Pinpoint the cell where the given text exists, returning its [x, y] midpoint coordinate. 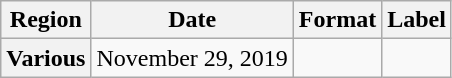
Date [192, 20]
Region [46, 20]
November 29, 2019 [192, 58]
Label [417, 20]
Various [46, 58]
Format [337, 20]
